Extract the [X, Y] coordinate from the center of the cell holding the provided text.  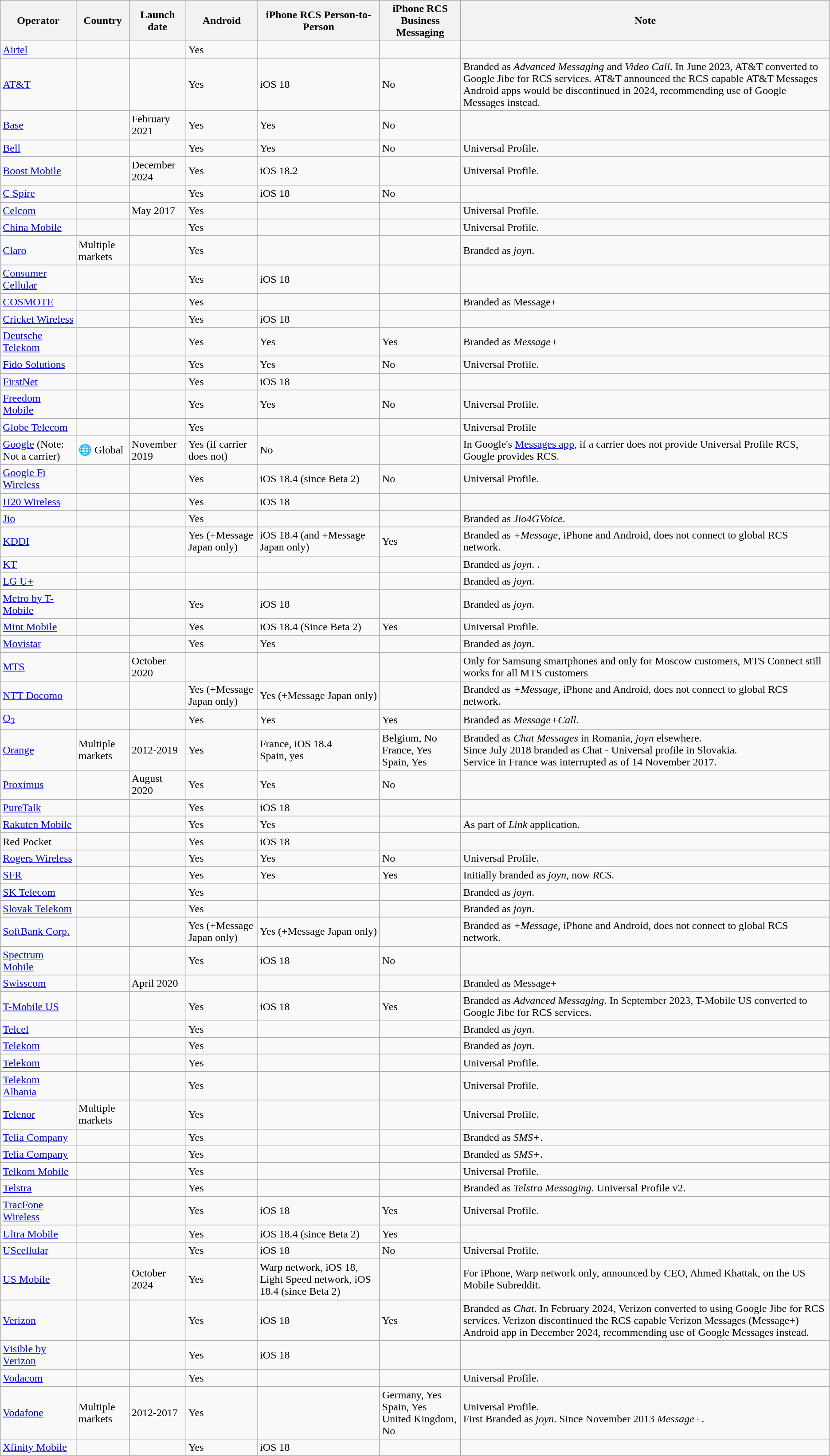
Consumer Cellular [38, 279]
Operator [38, 21]
C Spire [38, 194]
Branded as Telstra Messaging. Universal Profile v2. [645, 1188]
Google Fi Wireless [38, 479]
Initially branded as joyn, now RCS. [645, 875]
Bell [38, 148]
For iPhone, Warp network only, announced by CEO, Ahmed Khattak, on the US Mobile Subreddit. [645, 1280]
May 2017 [157, 211]
iOS 18.4 (and +Message Japan only) [319, 542]
Germany, YesSpain, YesUnited Kingdom, No [420, 1413]
Orange [38, 750]
December 2024 [157, 171]
KT [38, 564]
iOS 18.4 (Since Beta 2) [319, 627]
LG U+ [38, 581]
2012-2017 [157, 1413]
Red Pocket [38, 841]
iPhone RCS Business Messaging [420, 21]
iPhone RCS Person-to-Person [319, 21]
Spectrum Mobile [38, 961]
Rogers Wireless [38, 858]
iOS 18.2 [319, 171]
Telcel [38, 1029]
China Mobile [38, 227]
Universal Profile [645, 427]
Xfinity Mobile [38, 1448]
Only for Samsung smartphones and only for Moscow customers, MTS Connect still works for all MTS customers [645, 667]
France, iOS 18.4Spain, yes [319, 750]
NTT Docomo [38, 696]
February 2021 [157, 125]
Deutsche Telekom [38, 342]
TracFone Wireless [38, 1211]
Telstra [38, 1188]
Visible by Verizon [38, 1355]
Branded as Advanced Messaging. In September 2023, T-Mobile US converted to Google Jibe for RCS services. [645, 1006]
Telekom Albania [38, 1086]
Universal Profile. First Branded as joyn. Since November 2013 Message+. [645, 1413]
Google (Note: Not a carrier) [38, 450]
Proximus [38, 785]
Vodacom [38, 1378]
Telenor [38, 1114]
August 2020 [157, 785]
October 2020 [157, 667]
Celcom [38, 211]
O2 [38, 720]
Vodafone [38, 1413]
Telkom Mobile [38, 1171]
Fido Solutions [38, 365]
KDDI [38, 542]
Yes (if carrier does not) [222, 450]
🌐 Global [103, 450]
US Mobile [38, 1280]
Claro [38, 250]
Rakuten Mobile [38, 824]
Branded as joyn. . [645, 564]
Metro by T-Mobile [38, 604]
Freedom Mobile [38, 404]
PureTalk [38, 808]
Note [645, 21]
Slovak Telekom [38, 909]
October 2024 [157, 1280]
As part of Link application. [645, 824]
H20 Wireless [38, 502]
FirstNet [38, 382]
2012-2019 [157, 750]
November 2019 [157, 450]
MTS [38, 667]
SFR [38, 875]
UScellular [38, 1250]
Belgium, NoFrance, YesSpain, Yes [420, 750]
Warp network, iOS 18, Light Speed network, iOS 18.4 (since Beta 2) [319, 1280]
Verizon [38, 1320]
SK Telecom [38, 892]
Base [38, 125]
SoftBank Corp. [38, 932]
Launch date [157, 21]
Jio [38, 519]
Ultra Mobile [38, 1234]
Movistar [38, 644]
Country [103, 21]
Android [222, 21]
Branded as Message+Call. [645, 720]
Swisscom [38, 984]
T-Mobile US [38, 1006]
Branded as Jio4GVoice. [645, 519]
Globe Telecom [38, 427]
Mint Mobile [38, 627]
AT&T [38, 84]
Airtel [38, 50]
Boost Mobile [38, 171]
Cricket Wireless [38, 319]
COSMOTE [38, 302]
April 2020 [157, 984]
In Google's Messages app, if a carrier does not provide Universal Profile RCS, Google provides RCS. [645, 450]
